Return [x, y] of the center of cell containing provided text 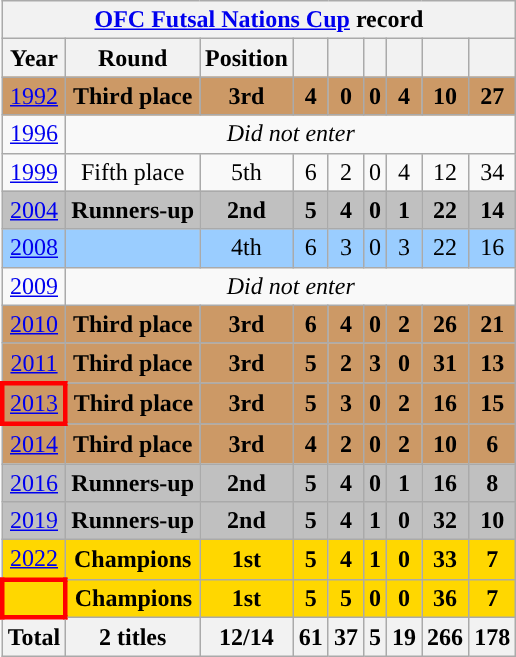
Round [133, 58]
2019 [34, 521]
37 [346, 637]
2010 [34, 324]
178 [492, 637]
2008 [34, 248]
1996 [34, 134]
8 [492, 483]
Total [34, 637]
61 [310, 637]
1992 [34, 96]
31 [446, 363]
5th [247, 172]
Fifth place [133, 172]
2 titles [133, 637]
21 [492, 324]
27 [492, 96]
26 [446, 324]
34 [492, 172]
15 [492, 404]
32 [446, 521]
2014 [34, 444]
12/14 [247, 637]
2013 [34, 404]
2016 [34, 483]
4th [247, 248]
266 [446, 637]
1999 [34, 172]
13 [492, 363]
19 [404, 637]
2011 [34, 363]
36 [446, 598]
Position [247, 58]
14 [492, 210]
Year [34, 58]
12 [446, 172]
2009 [34, 286]
2004 [34, 210]
2022 [34, 560]
OFC Futsal Nations Cup record [258, 20]
33 [446, 560]
